Search for the cell housing the specified text and yield its (x, y) center coordinate. 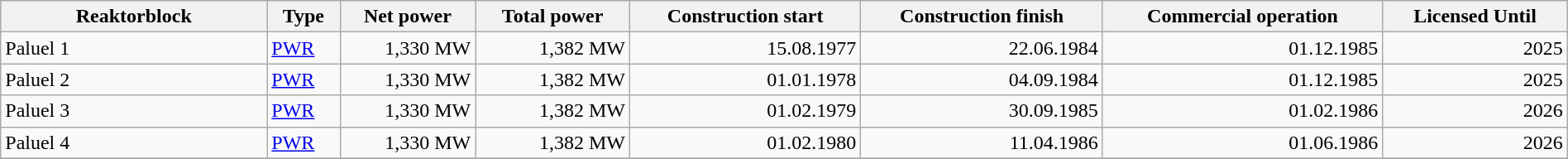
Construction finish (982, 17)
Paluel 2 (134, 79)
01.02.1980 (744, 142)
Paluel 1 (134, 48)
01.06.1986 (1242, 142)
15.08.1977 (744, 48)
22.06.1984 (982, 48)
Net power (408, 17)
Paluel 4 (134, 142)
Paluel 3 (134, 111)
01.02.1979 (744, 111)
Commercial operation (1242, 17)
Type (304, 17)
Reaktorblock (134, 17)
04.09.1984 (982, 79)
01.01.1978 (744, 79)
Licensed Until (1475, 17)
30.09.1985 (982, 111)
01.02.1986 (1242, 111)
Construction start (744, 17)
11.04.1986 (982, 142)
Total power (552, 17)
